Search for the cell housing the specified text and yield its [X, Y] center coordinate. 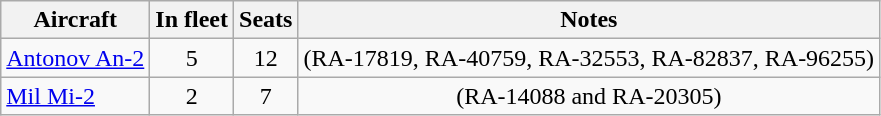
7 [266, 96]
(RA-14088 and RA-20305) [589, 96]
12 [266, 58]
5 [192, 58]
Aircraft [76, 20]
(RA-17819, RA-40759, RA-32553, RA-82837, RA-96255) [589, 58]
In fleet [192, 20]
2 [192, 96]
Antonov An-2 [76, 58]
Mil Mi-2 [76, 96]
Seats [266, 20]
Notes [589, 20]
